Provide the [x, y] coordinate of the cell's center where the given text is located.  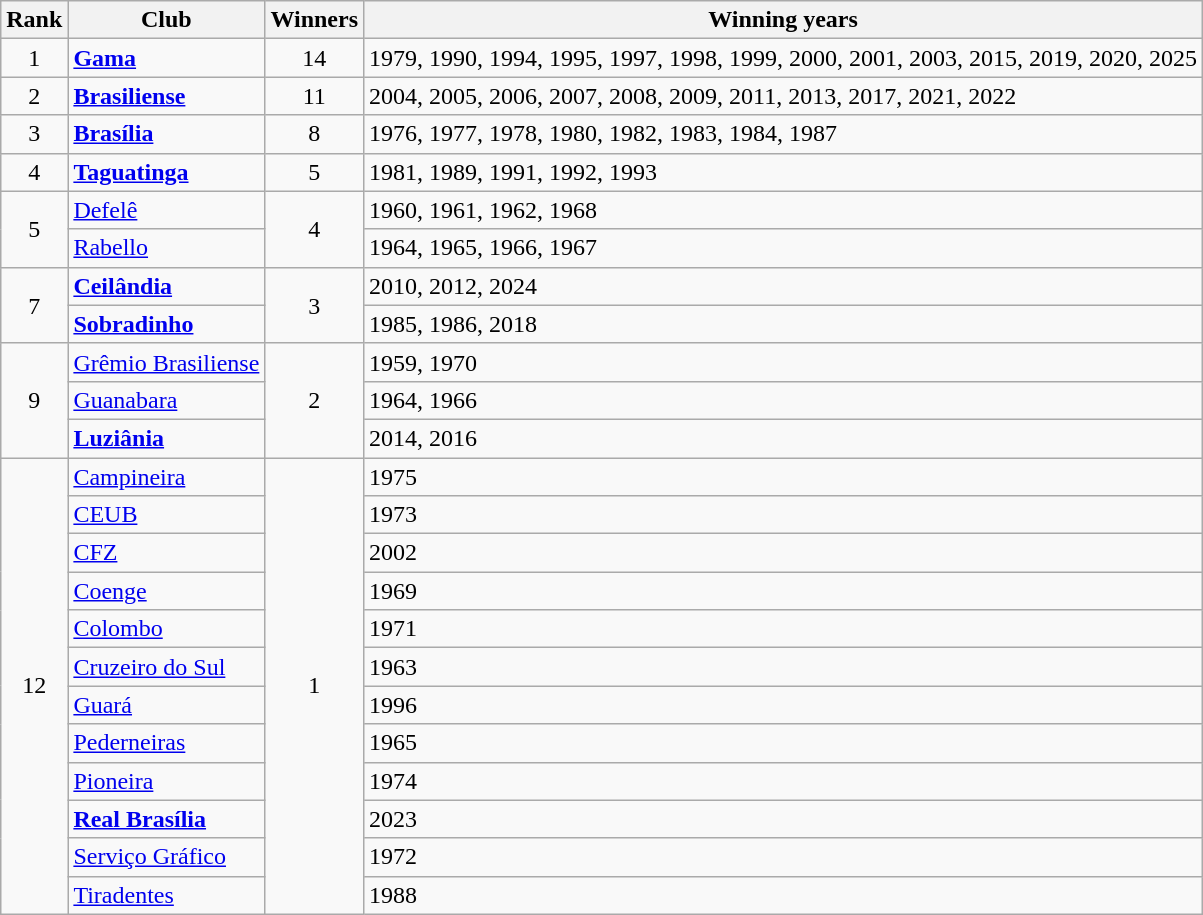
8 [314, 134]
1972 [784, 857]
Grêmio Brasiliense [166, 362]
1979, 1990, 1994, 1995, 1997, 1998, 1999, 2000, 2001, 2003, 2015, 2019, 2020, 2025 [784, 58]
9 [34, 400]
Winning years [784, 20]
Cruzeiro do Sul [166, 667]
CFZ [166, 553]
2004, 2005, 2006, 2007, 2008, 2009, 2011, 2013, 2017, 2021, 2022 [784, 96]
CEUB [166, 515]
1959, 1970 [784, 362]
2002 [784, 553]
Coenge [166, 591]
Tiradentes [166, 895]
Gama [166, 58]
Luziânia [166, 438]
1985, 1986, 2018 [784, 324]
1988 [784, 895]
Club [166, 20]
Colombo [166, 629]
14 [314, 58]
Pioneira [166, 781]
Brasiliense [166, 96]
1975 [784, 477]
1971 [784, 629]
2010, 2012, 2024 [784, 286]
Serviço Gráfico [166, 857]
12 [34, 686]
1965 [784, 743]
1964, 1966 [784, 400]
1964, 1965, 1966, 1967 [784, 248]
11 [314, 96]
Rabello [166, 248]
2014, 2016 [784, 438]
Brasília [166, 134]
1976, 1977, 1978, 1980, 1982, 1983, 1984, 1987 [784, 134]
Campineira [166, 477]
Real Brasília [166, 819]
Guanabara [166, 400]
Defelê [166, 210]
Rank [34, 20]
1973 [784, 515]
1974 [784, 781]
7 [34, 305]
1969 [784, 591]
Ceilândia [166, 286]
Taguatinga [166, 172]
Winners [314, 20]
1960, 1961, 1962, 1968 [784, 210]
Guará [166, 705]
1981, 1989, 1991, 1992, 1993 [784, 172]
Sobradinho [166, 324]
1996 [784, 705]
2023 [784, 819]
Pederneiras [166, 743]
1963 [784, 667]
